Provide the [X, Y] coordinate of the cell's center where the given text is located.  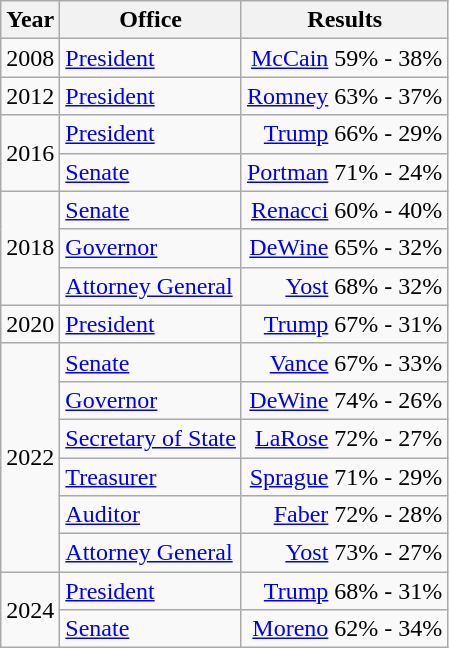
Sprague 71% - 29% [344, 477]
McCain 59% - 38% [344, 58]
Romney 63% - 37% [344, 96]
Trump 67% - 31% [344, 324]
Trump 66% - 29% [344, 134]
2016 [30, 153]
Renacci 60% - 40% [344, 210]
2018 [30, 248]
Moreno 62% - 34% [344, 629]
DeWine 74% - 26% [344, 400]
LaRose 72% - 27% [344, 438]
2020 [30, 324]
Faber 72% - 28% [344, 515]
Secretary of State [151, 438]
DeWine 65% - 32% [344, 248]
2024 [30, 610]
2012 [30, 96]
Office [151, 20]
Vance 67% - 33% [344, 362]
Year [30, 20]
Yost 73% - 27% [344, 553]
Treasurer [151, 477]
Auditor [151, 515]
Yost 68% - 32% [344, 286]
Results [344, 20]
Trump 68% - 31% [344, 591]
Portman 71% - 24% [344, 172]
2008 [30, 58]
2022 [30, 457]
